Locate the cell with the specified text and output its [X, Y] center coordinate. 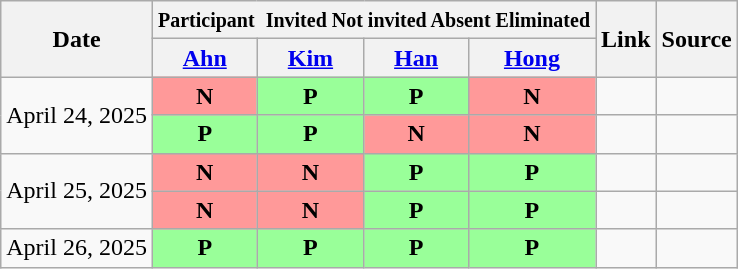
Kim [310, 58]
Hong [532, 58]
Source [696, 39]
April 25, 2025 [77, 191]
Participant Invited Not invited Absent Eliminated [374, 20]
April 24, 2025 [77, 115]
Link [626, 39]
Ahn [204, 58]
April 26, 2025 [77, 248]
Han [416, 58]
Date [77, 39]
